Identify which cell holds the provided text, then report its [X, Y] central coordinate. 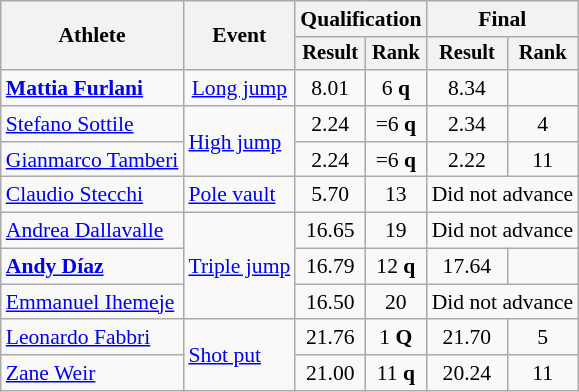
8.34 [468, 88]
6 q [396, 88]
Shot put [239, 356]
Qualification [360, 19]
11 q [396, 373]
20 [396, 302]
Event [239, 36]
Long jump [239, 88]
16.50 [330, 302]
Stefano Sottile [92, 124]
4 [542, 124]
16.79 [330, 267]
1 Q [396, 338]
19 [396, 231]
Andrea Dallavalle [92, 231]
8.01 [330, 88]
Zane Weir [92, 373]
Pole vault [239, 195]
Leonardo Fabbri [92, 338]
16.65 [330, 231]
2.22 [468, 160]
High jump [239, 142]
Emmanuel Ihemeje [92, 302]
2.34 [468, 124]
21.70 [468, 338]
20.24 [468, 373]
21.00 [330, 373]
5 [542, 338]
Athlete [92, 36]
5.70 [330, 195]
17.64 [468, 267]
12 q [396, 267]
Gianmarco Tamberi [92, 160]
13 [396, 195]
Triple jump [239, 266]
Claudio Stecchi [92, 195]
Andy Díaz [92, 267]
21.76 [330, 338]
Mattia Furlani [92, 88]
Final [503, 19]
